Pinpoint the cell where the given text exists, returning its [X, Y] midpoint coordinate. 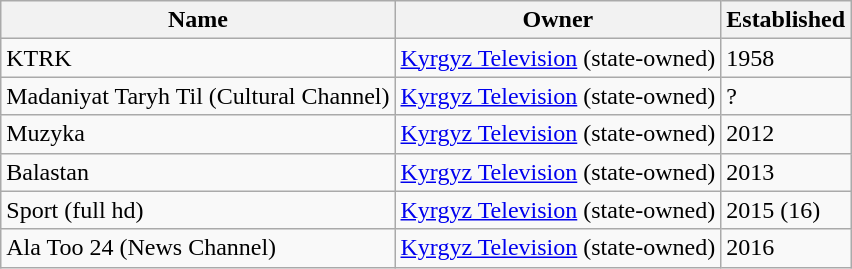
Sport (full hd) [198, 210]
Established [786, 20]
Name [198, 20]
2013 [786, 172]
KTRK [198, 58]
2012 [786, 134]
2015 (16) [786, 210]
Muzyka [198, 134]
? [786, 96]
Owner [558, 20]
Ala Too 24 (News Channel) [198, 248]
2016 [786, 248]
Madaniyat Taryh Til (Cultural Channel) [198, 96]
Balastan [198, 172]
1958 [786, 58]
